Find where the given text appears and provide that cell's center as (X, Y) coordinate. 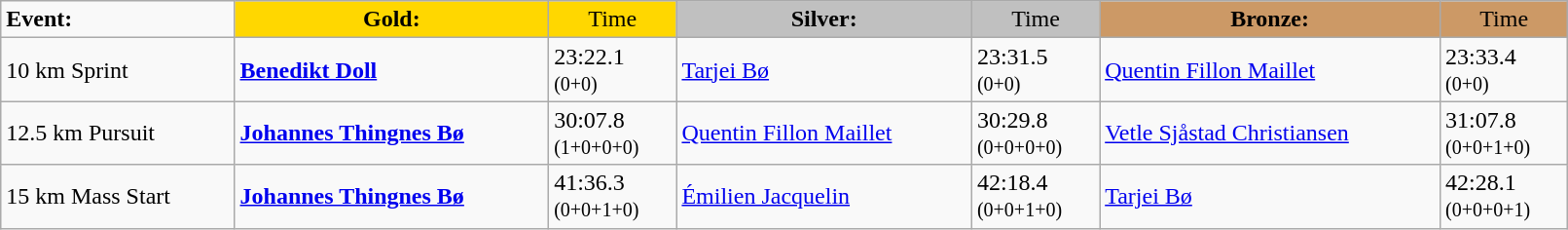
10 km Sprint (118, 70)
Silver: (824, 19)
42:18.4(0+0+1+0) (1036, 197)
Benedikt Doll (391, 70)
Vetle Sjåstad Christiansen (1270, 133)
12.5 km Pursuit (118, 133)
42:28.1(0+0+0+1) (1503, 197)
Event: (118, 19)
23:33.4(0+0) (1503, 70)
Bronze: (1270, 19)
23:31.5(0+0) (1036, 70)
30:29.8(0+0+0+0) (1036, 133)
31:07.8(0+0+1+0) (1503, 133)
Émilien Jacquelin (824, 197)
15 km Mass Start (118, 197)
41:36.3(0+0+1+0) (613, 197)
30:07.8(1+0+0+0) (613, 133)
23:22.1(0+0) (613, 70)
Gold: (391, 19)
